Detect which cell encompasses the target text, then output its [x, y] center coordinate. 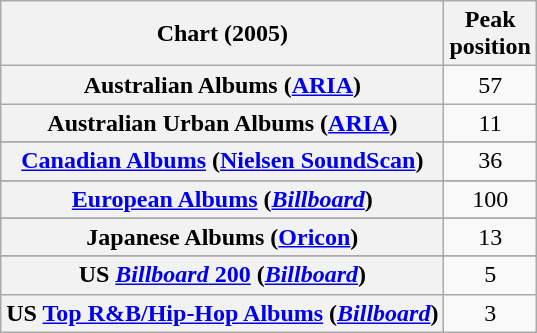
Australian Albums (ARIA) [222, 85]
Japanese Albums (Oricon) [222, 237]
US Top R&B/Hip-Hop Albums (Billboard) [222, 313]
US Billboard 200 (Billboard) [222, 275]
11 [490, 123]
Canadian Albums (Nielsen SoundScan) [222, 161]
57 [490, 85]
100 [490, 199]
36 [490, 161]
5 [490, 275]
European Albums (Billboard) [222, 199]
3 [490, 313]
Peakposition [490, 34]
Australian Urban Albums (ARIA) [222, 123]
Chart (2005) [222, 34]
13 [490, 237]
